Pinpoint the cell where the given text exists, returning its [x, y] midpoint coordinate. 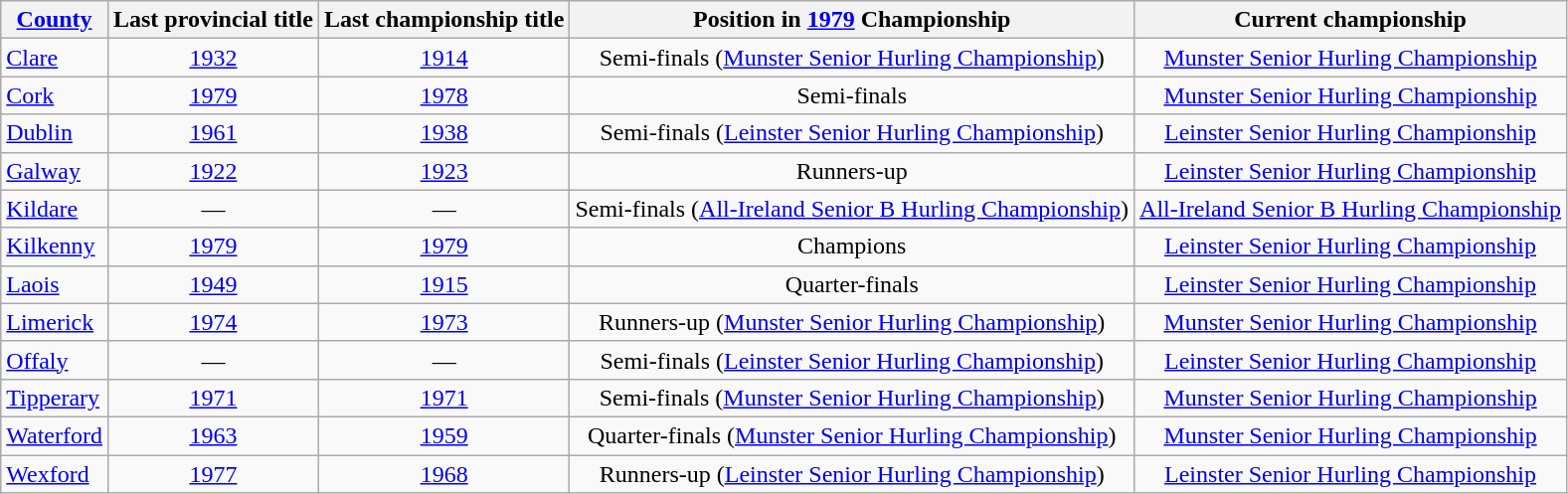
1978 [443, 95]
1938 [443, 133]
Galway [55, 171]
1914 [443, 58]
1932 [213, 58]
1977 [213, 474]
Waterford [55, 435]
Kilkenny [55, 247]
1922 [213, 171]
1959 [443, 435]
Kildare [55, 209]
1961 [213, 133]
Laois [55, 284]
1974 [213, 322]
1915 [443, 284]
Runners-up (Leinster Senior Hurling Championship) [852, 474]
Current championship [1350, 20]
Cork [55, 95]
Dublin [55, 133]
1923 [443, 171]
1968 [443, 474]
Semi-finals (All-Ireland Senior B Hurling Championship) [852, 209]
Semi-finals [852, 95]
Runners-up (Munster Senior Hurling Championship) [852, 322]
1973 [443, 322]
Tipperary [55, 398]
Offaly [55, 360]
Quarter-finals (Munster Senior Hurling Championship) [852, 435]
Last championship title [443, 20]
County [55, 20]
Champions [852, 247]
Clare [55, 58]
All-Ireland Senior B Hurling Championship [1350, 209]
Position in 1979 Championship [852, 20]
Quarter-finals [852, 284]
1949 [213, 284]
Wexford [55, 474]
Runners-up [852, 171]
Last provincial title [213, 20]
1963 [213, 435]
Limerick [55, 322]
